Output the (X, Y) coordinate of the center of the cell containing the given text.  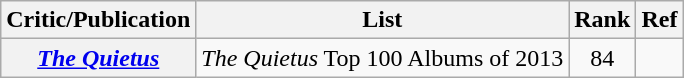
Critic/Publication (98, 20)
The Quietus Top 100 Albums of 2013 (382, 58)
List (382, 20)
84 (602, 58)
The Quietus (98, 58)
Rank (602, 20)
Ref (660, 20)
